Extract the [x, y] coordinate from the center of the cell holding the provided text.  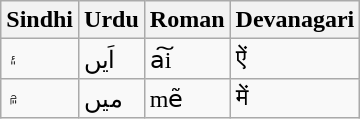
ऐं [295, 59]
में [295, 98]
اَیں [112, 59]
۽ [40, 59]
mẽ [187, 98]
میں [112, 98]
Roman [187, 20]
Devanagari [295, 20]
Urdu [112, 20]
۾ [40, 98]
a͠i [187, 59]
Sindhi [40, 20]
